Determine the (X, Y) coordinate at the center of the cell enclosing the given text.  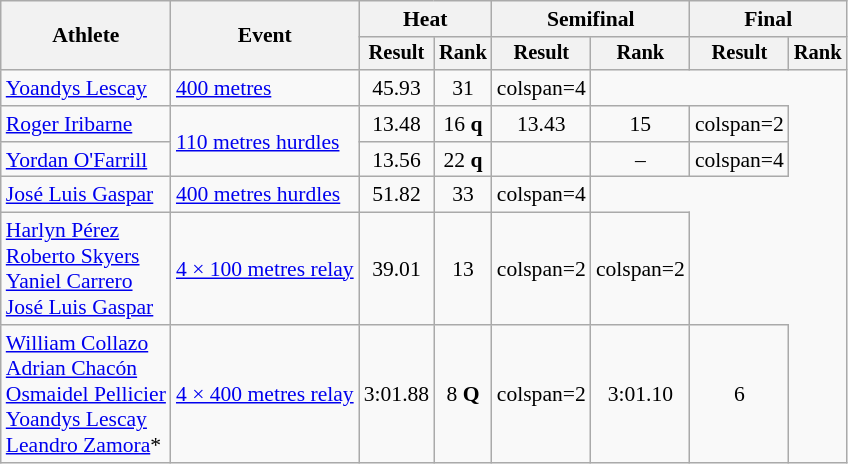
15 (640, 124)
33 (463, 195)
45.93 (396, 88)
31 (463, 88)
Harlyn PérezRoberto SkyersYaniel CarreroJosé Luis Gaspar (86, 269)
110 metres hurdles (265, 142)
Semifinal (591, 19)
8 Q (463, 394)
Event (265, 36)
400 metres (265, 88)
6 (740, 394)
4 × 100 metres relay (265, 269)
13.48 (396, 124)
13.56 (396, 160)
4 × 400 metres relay (265, 394)
José Luis Gaspar (86, 195)
13 (463, 269)
3:01.88 (396, 394)
Heat (426, 19)
Final (768, 19)
400 metres hurdles (265, 195)
Roger Iribarne (86, 124)
Athlete (86, 36)
51.82 (396, 195)
39.01 (396, 269)
16 q (463, 124)
Yordan O'Farrill (86, 160)
3:01.10 (640, 394)
William CollazoAdrian ChacónOsmaidel PellicierYoandys LescayLeandro Zamora* (86, 394)
13.43 (542, 124)
– (640, 160)
Yoandys Lescay (86, 88)
22 q (463, 160)
